Return (x, y) of the center of cell containing provided text 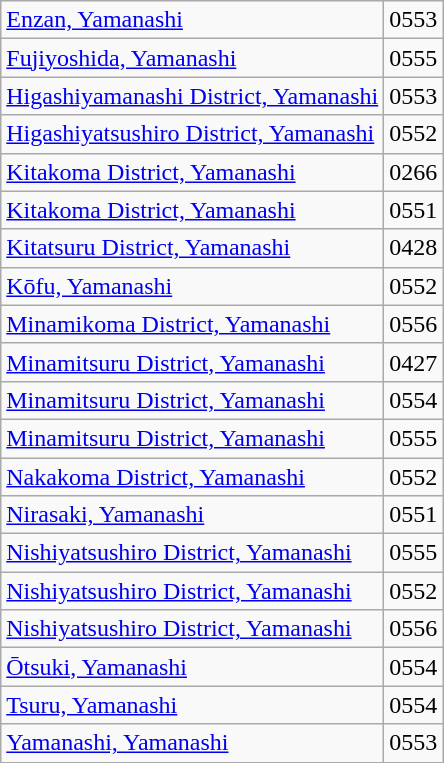
0427 (414, 362)
Ōtsuki, Yamanashi (192, 667)
Fujiyoshida, Yamanashi (192, 58)
0266 (414, 172)
Yamanashi, Yamanashi (192, 743)
Higashiyatsushiro District, Yamanashi (192, 134)
Tsuru, Yamanashi (192, 705)
Kōfu, Yamanashi (192, 286)
Kitatsuru District, Yamanashi (192, 248)
Nirasaki, Yamanashi (192, 515)
Higashiyamanashi District, Yamanashi (192, 96)
Minamikoma District, Yamanashi (192, 324)
Enzan, Yamanashi (192, 20)
Nakakoma District, Yamanashi (192, 477)
0428 (414, 248)
